Identify which cell holds the provided text, then report its [x, y] central coordinate. 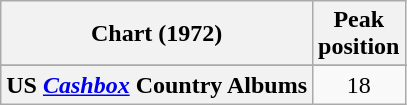
US Cashbox Country Albums [157, 85]
Chart (1972) [157, 34]
Peakposition [359, 34]
18 [359, 85]
